Detect which cell encompasses the target text, then output its [X, Y] center coordinate. 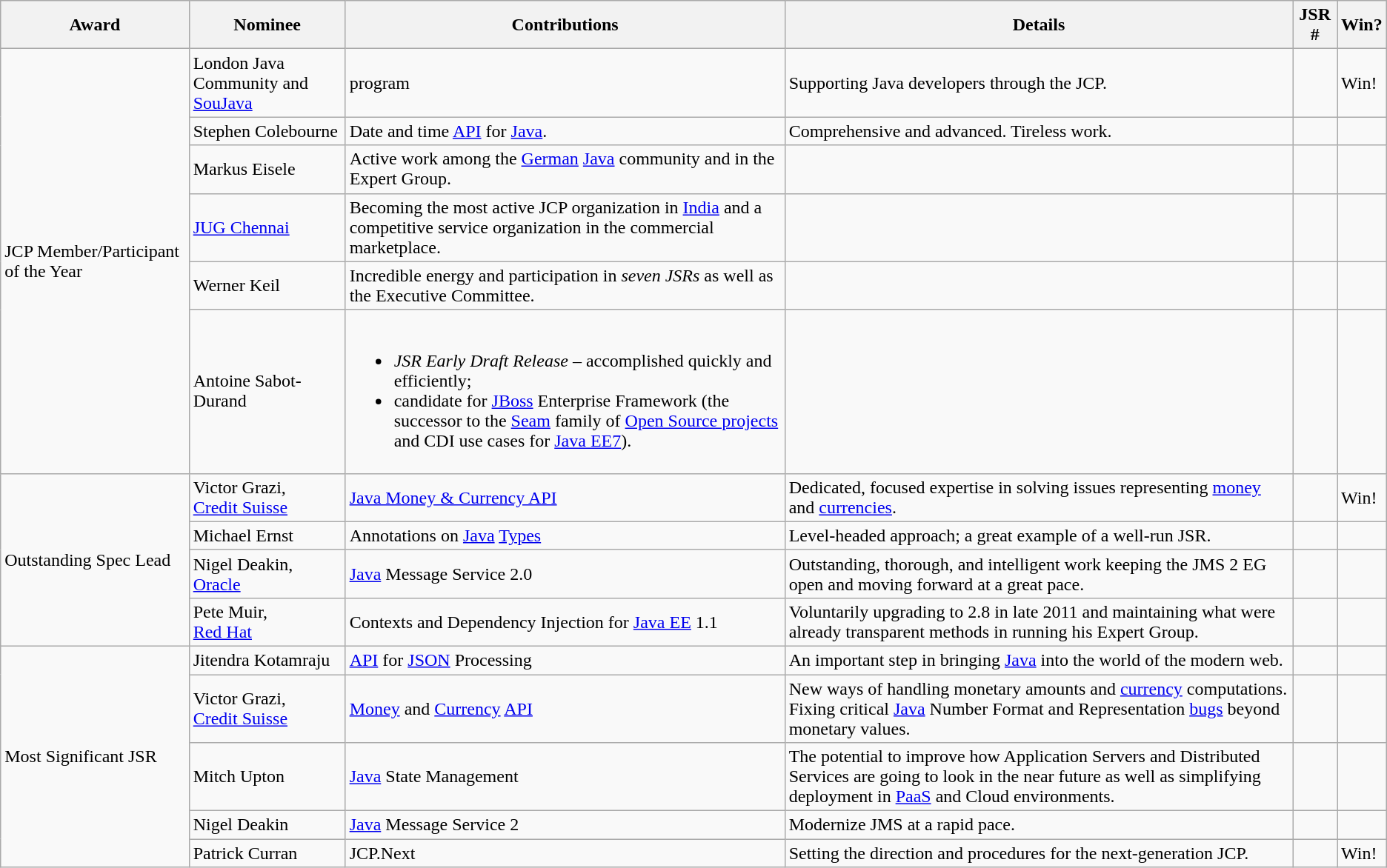
Antoine Sabot-Durand [267, 391]
Nominee [267, 25]
Java Message Service 2.0 [565, 573]
Java Money & Currency API [565, 498]
Contributions [565, 25]
Incredible energy and participation in seven JSRs as well as the Executive Committee. [565, 286]
Nigel Deakin,Oracle [267, 573]
Date and time API for Java. [565, 131]
JCP Member/Participant of the Year [95, 261]
London Java Community and SouJava [267, 83]
Annotations on Java Types [565, 535]
Stephen Colebourne [267, 131]
program [565, 83]
Java Message Service 2 [565, 825]
Outstanding, thorough, and intelligent work keeping the JMS 2 EG open and moving forward at a great pace. [1039, 573]
Patrick Curran [267, 853]
Setting the direction and procedures for the next-generation JCP. [1039, 853]
Win? [1362, 25]
Supporting Java developers through the JCP. [1039, 83]
Contexts and Dependency Injection for Java EE 1.1 [565, 622]
An important step in bringing Java into the world of the modern web. [1039, 660]
Most Significant JSR [95, 756]
JUG Chennai [267, 227]
API for JSON Processing [565, 660]
New ways of handling monetary amounts and currency computations. Fixing critical Java Number Format and Representation bugs beyond monetary values. [1039, 708]
Nigel Deakin [267, 825]
JCP.Next [565, 853]
Jitendra Kotamraju [267, 660]
Active work among the German Java community and in the Expert Group. [565, 169]
Mitch Upton [267, 777]
Pete Muir,Red Hat [267, 622]
Details [1039, 25]
Outstanding Spec Lead [95, 560]
Level-headed approach; a great example of a well-run JSR. [1039, 535]
JSR # [1315, 25]
Markus Eisele [267, 169]
Money and Currency API [565, 708]
Dedicated, focused expertise in solving issues representing money and currencies. [1039, 498]
Becoming the most active JCP organization in India and a competitive service organization in the commercial marketplace. [565, 227]
Comprehensive and advanced. Tireless work. [1039, 131]
Award [95, 25]
Modernize JMS at a rapid pace. [1039, 825]
Michael Ernst [267, 535]
Java State Management [565, 777]
Werner Keil [267, 286]
Voluntarily upgrading to 2.8 in late 2011 and maintaining what were already transparent methods in running his Expert Group. [1039, 622]
